Provide the (X, Y) coordinate of the cell's center where the given text is located.  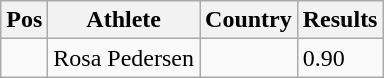
Results (340, 20)
Country (249, 20)
Rosa Pedersen (124, 58)
Pos (24, 20)
Athlete (124, 20)
0.90 (340, 58)
